From the cell containing the given text, extract its center point as [X, Y] coordinate. 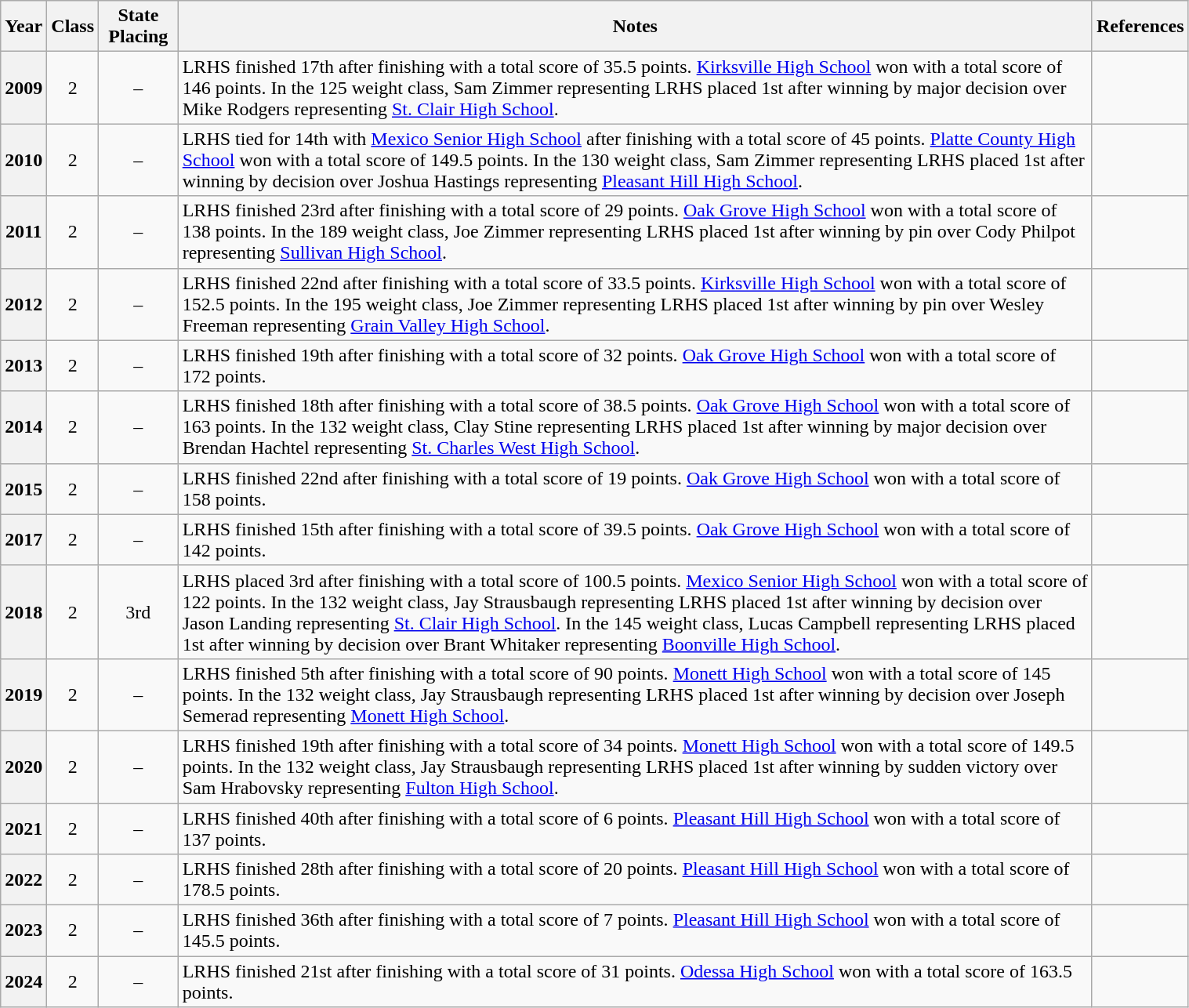
LRHS finished 21st after finishing with a total score of 31 points. Odessa High School won with a total score of 163.5 points. [635, 981]
2014 [24, 427]
2023 [24, 931]
LRHS finished 28th after finishing with a total score of 20 points. Pleasant Hill High School won with a total score of 178.5 points. [635, 879]
State Placing [139, 27]
LRHS finished 36th after finishing with a total score of 7 points. Pleasant Hill High School won with a total score of 145.5 points. [635, 931]
Year [24, 27]
2019 [24, 694]
LRHS finished 22nd after finishing with a total score of 19 points. Oak Grove High School won with a total score of 158 points. [635, 489]
2017 [24, 539]
2018 [24, 611]
LRHS finished 19th after finishing with a total score of 32 points. Oak Grove High School won with a total score of 172 points. [635, 365]
3rd [139, 611]
2013 [24, 365]
2015 [24, 489]
2020 [24, 767]
2021 [24, 828]
References [1140, 27]
2024 [24, 981]
LRHS finished 40th after finishing with a total score of 6 points. Pleasant Hill High School won with a total score of 137 points. [635, 828]
2012 [24, 304]
2010 [24, 160]
2011 [24, 232]
Class [73, 27]
2022 [24, 879]
Notes [635, 27]
LRHS finished 15th after finishing with a total score of 39.5 points. Oak Grove High School won with a total score of 142 points. [635, 539]
2009 [24, 88]
